Determine the [X, Y] coordinate at the center of the cell enclosing the given text.  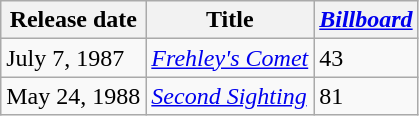
Release date [74, 20]
Billboard [366, 20]
43 [366, 58]
July 7, 1987 [74, 58]
81 [366, 96]
Second Sighting [230, 96]
May 24, 1988 [74, 96]
Title [230, 20]
Frehley's Comet [230, 58]
